Provide the (X, Y) coordinate of the cell's center where the given text is located.  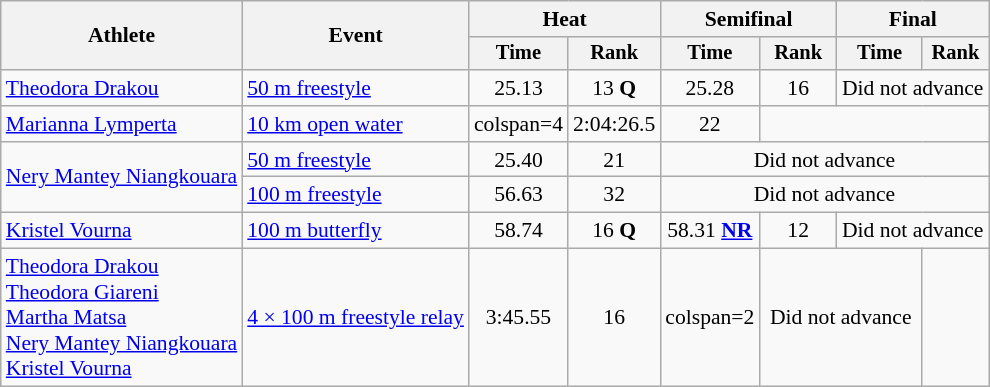
Final (913, 19)
Theodora Drakou (122, 88)
Kristel Vourna (122, 231)
Heat (564, 19)
32 (614, 195)
100 m butterfly (356, 231)
2:04:26.5 (614, 124)
25.13 (518, 88)
colspan=4 (518, 124)
4 × 100 m freestyle relay (356, 318)
13 Q (614, 88)
22 (710, 124)
Event (356, 36)
25.28 (710, 88)
25.40 (518, 160)
10 km open water (356, 124)
16 Q (614, 231)
58.74 (518, 231)
Marianna Lymperta (122, 124)
Theodora DrakouTheodora GiareniMartha MatsaNery Mantey NiangkouaraKristel Vourna (122, 318)
3:45.55 (518, 318)
58.31 NR (710, 231)
21 (614, 160)
Semifinal (748, 19)
56.63 (518, 195)
100 m freestyle (356, 195)
Athlete (122, 36)
12 (798, 231)
Nery Mantey Niangkouara (122, 178)
colspan=2 (710, 318)
